Return [X, Y] of the center of cell containing provided text 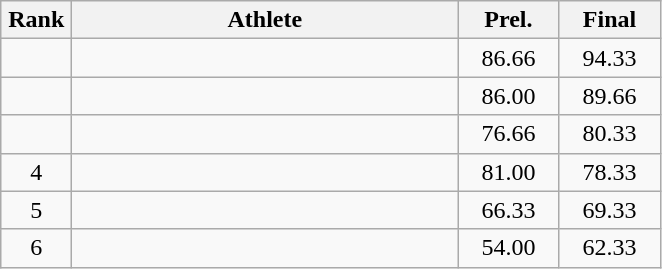
89.66 [610, 96]
Prel. [508, 20]
69.33 [610, 210]
81.00 [508, 172]
Final [610, 20]
76.66 [508, 134]
Athlete [265, 20]
94.33 [610, 58]
62.33 [610, 248]
54.00 [508, 248]
80.33 [610, 134]
4 [36, 172]
86.66 [508, 58]
Rank [36, 20]
78.33 [610, 172]
6 [36, 248]
5 [36, 210]
66.33 [508, 210]
86.00 [508, 96]
